For the text-containing cell, return its midpoint in [x, y] coordinate format. 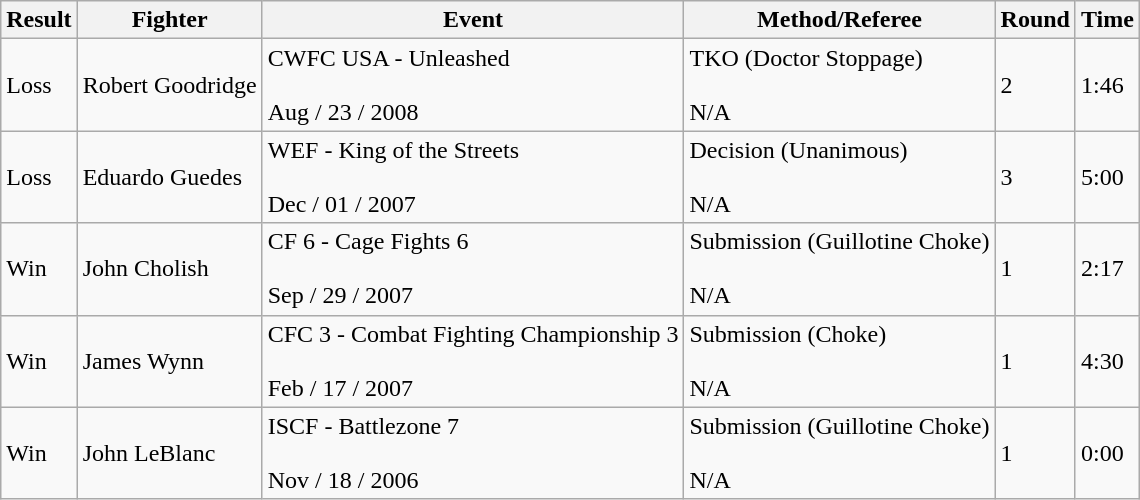
3 [1035, 177]
Decision (Unanimous)N/A [840, 177]
Submission (Choke)N/A [840, 361]
ISCF - Battlezone 7Nov / 18 / 2006 [473, 453]
Round [1035, 20]
James Wynn [170, 361]
Eduardo Guedes [170, 177]
CF 6 - Cage Fights 6Sep / 29 / 2007 [473, 269]
John Cholish [170, 269]
CFC 3 - Combat Fighting Championship 3Feb / 17 / 2007 [473, 361]
2:17 [1107, 269]
2 [1035, 85]
Event [473, 20]
0:00 [1107, 453]
5:00 [1107, 177]
John LeBlanc [170, 453]
Fighter [170, 20]
Method/Referee [840, 20]
TKO (Doctor Stoppage)N/A [840, 85]
4:30 [1107, 361]
Time [1107, 20]
Result [39, 20]
CWFC USA - UnleashedAug / 23 / 2008 [473, 85]
WEF - King of the StreetsDec / 01 / 2007 [473, 177]
Robert Goodridge [170, 85]
1:46 [1107, 85]
